Scan for the cell matching the given text and deliver its (x, y) coordinate at center. 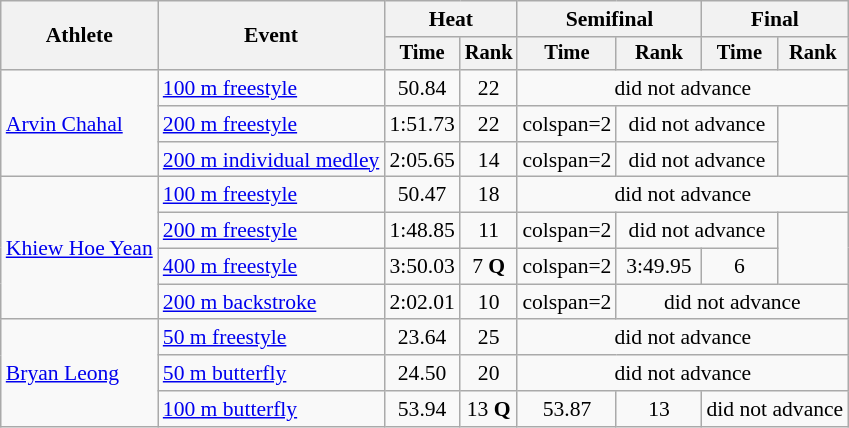
11 (489, 231)
2:05.65 (422, 160)
200 m individual medley (272, 160)
1:51.73 (422, 124)
25 (489, 338)
400 m freestyle (272, 267)
10 (489, 302)
53.87 (566, 409)
14 (489, 160)
1:48.85 (422, 231)
Arvin Chahal (80, 124)
3:49.95 (658, 267)
13 Q (489, 409)
Semifinal (609, 19)
100 m butterfly (272, 409)
7 Q (489, 267)
50.47 (422, 195)
200 m backstroke (272, 302)
Khiew Hoe Yean (80, 248)
13 (658, 409)
Heat (450, 19)
20 (489, 373)
Final (774, 19)
Bryan Leong (80, 374)
Event (272, 36)
2:02.01 (422, 302)
Athlete (80, 36)
24.50 (422, 373)
50.84 (422, 88)
6 (739, 267)
18 (489, 195)
53.94 (422, 409)
50 m freestyle (272, 338)
50 m butterfly (272, 373)
3:50.03 (422, 267)
23.64 (422, 338)
